Return [X, Y] of the center of cell containing provided text 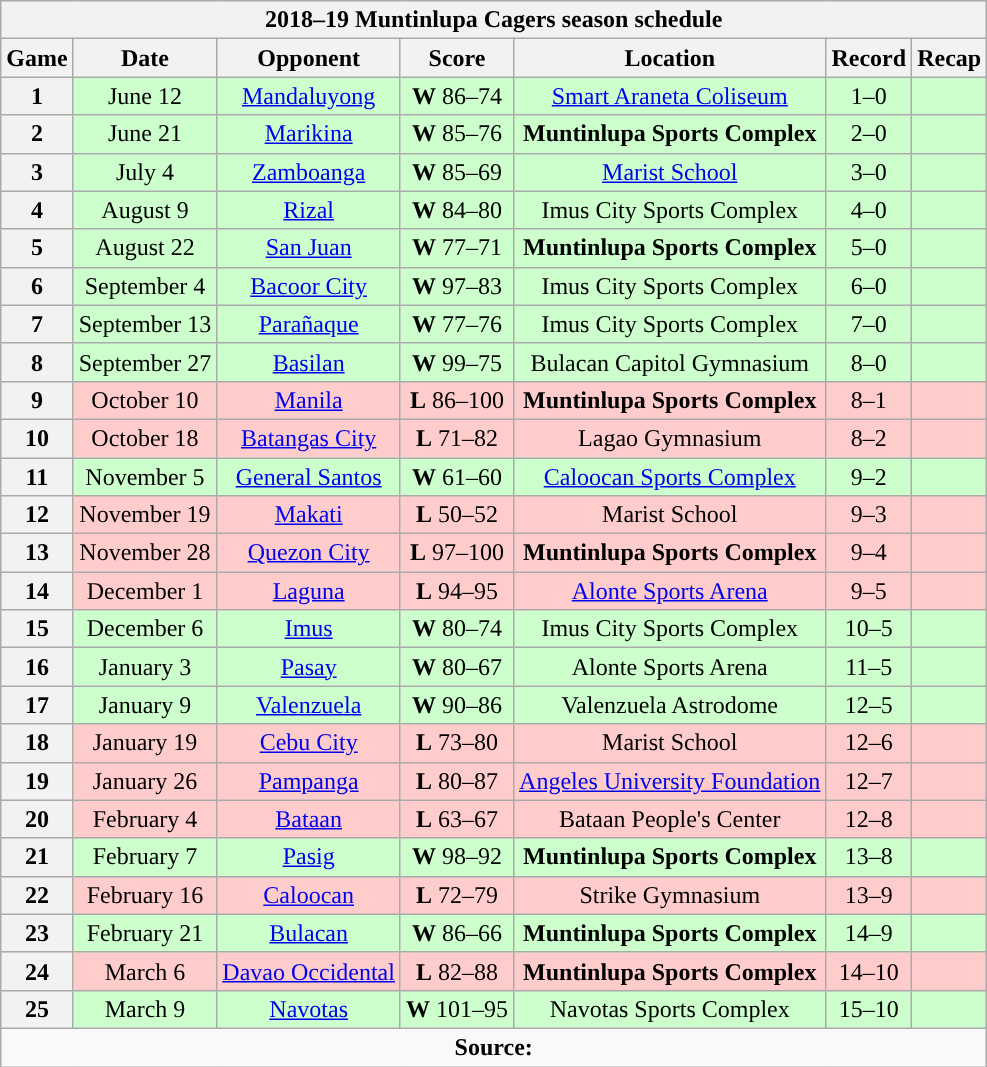
W 85–76 [456, 134]
9–4 [869, 553]
February 21 [145, 933]
Pasay [309, 667]
Caloocan [309, 895]
Score [456, 58]
17 [37, 705]
Record [869, 58]
12–5 [869, 705]
Valenzuela [309, 705]
13 [37, 553]
22 [37, 895]
21 [37, 857]
Rizal [309, 210]
14 [37, 591]
Source: [494, 1047]
3 [37, 172]
Davao Occidental [309, 971]
January 3 [145, 667]
Laguna [309, 591]
1–0 [869, 96]
L 80–87 [456, 781]
Marikina [309, 134]
Zamboanga [309, 172]
L 72–79 [456, 895]
Parañaque [309, 324]
8 [37, 362]
W 86–74 [456, 96]
11–5 [869, 667]
September 13 [145, 324]
12–8 [869, 819]
11 [37, 477]
December 6 [145, 629]
W 85–69 [456, 172]
Opponent [309, 58]
14–9 [869, 933]
June 21 [145, 134]
23 [37, 933]
January 9 [145, 705]
8–0 [869, 362]
1 [37, 96]
Cebu City [309, 743]
Lagao Gymnasium [670, 438]
November 5 [145, 477]
February 4 [145, 819]
5 [37, 248]
October 18 [145, 438]
December 1 [145, 591]
L 82–88 [456, 971]
January 26 [145, 781]
20 [37, 819]
24 [37, 971]
Recap [950, 58]
9–3 [869, 515]
Bulacan Capitol Gymnasium [670, 362]
Pasig [309, 857]
Batangas City [309, 438]
9–2 [869, 477]
4 [37, 210]
4–0 [869, 210]
W 97–83 [456, 286]
W 86–66 [456, 933]
15–10 [869, 1009]
Strike Gymnasium [670, 895]
W 90–86 [456, 705]
2018–19 Muntinlupa Cagers season schedule [494, 20]
Mandaluyong [309, 96]
Bataan [309, 819]
February 16 [145, 895]
3–0 [869, 172]
19 [37, 781]
Manila [309, 400]
14–10 [869, 971]
13–8 [869, 857]
W 84–80 [456, 210]
W 77–71 [456, 248]
8–2 [869, 438]
Date [145, 58]
San Juan [309, 248]
5–0 [869, 248]
Bataan People's Center [670, 819]
12 [37, 515]
10 [37, 438]
7 [37, 324]
Quezon City [309, 553]
November 28 [145, 553]
Navotas [309, 1009]
Bulacan [309, 933]
W 98–92 [456, 857]
February 7 [145, 857]
12–6 [869, 743]
General Santos [309, 477]
12–7 [869, 781]
W 80–74 [456, 629]
Caloocan Sports Complex [670, 477]
September 27 [145, 362]
Location [670, 58]
Angeles University Foundation [670, 781]
W 61–60 [456, 477]
W 77–76 [456, 324]
June 12 [145, 96]
L 50–52 [456, 515]
L 73–80 [456, 743]
Pampanga [309, 781]
L 71–82 [456, 438]
2–0 [869, 134]
7–0 [869, 324]
L 63–67 [456, 819]
August 22 [145, 248]
October 10 [145, 400]
September 4 [145, 286]
March 6 [145, 971]
2 [37, 134]
W 80–67 [456, 667]
Imus [309, 629]
9 [37, 400]
8–1 [869, 400]
W 101–95 [456, 1009]
July 4 [145, 172]
15 [37, 629]
Makati [309, 515]
13–9 [869, 895]
16 [37, 667]
January 19 [145, 743]
L 97–100 [456, 553]
9–5 [869, 591]
November 19 [145, 515]
6–0 [869, 286]
August 9 [145, 210]
Valenzuela Astrodome [670, 705]
Game [37, 58]
L 86–100 [456, 400]
L 94–95 [456, 591]
March 9 [145, 1009]
Basilan [309, 362]
Navotas Sports Complex [670, 1009]
25 [37, 1009]
W 99–75 [456, 362]
Bacoor City [309, 286]
Smart Araneta Coliseum [670, 96]
18 [37, 743]
6 [37, 286]
10–5 [869, 629]
